Detect which cell encompasses the target text, then output its [x, y] center coordinate. 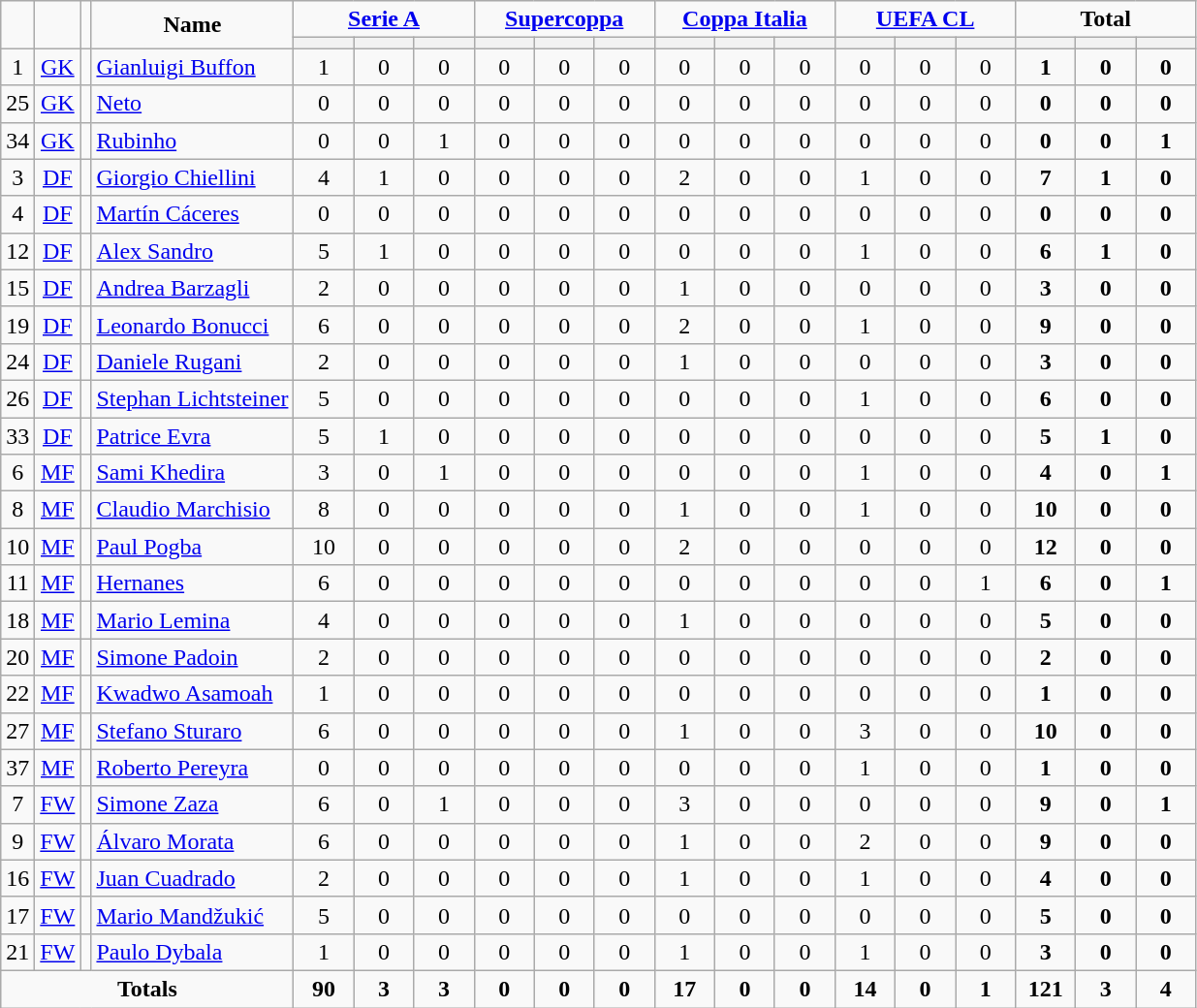
14 [866, 989]
Alex Sandro [192, 251]
Mario Mandžukić [192, 915]
Name [192, 25]
18 [17, 620]
21 [17, 952]
Patrice Evra [192, 435]
27 [17, 731]
Gianluigi Buffon [192, 67]
25 [17, 104]
Stephan Lichtsteiner [192, 398]
Serie A [384, 19]
Supercoppa [564, 19]
Paulo Dybala [192, 952]
24 [17, 362]
Juan Cuadrado [192, 878]
Coppa Italia [744, 19]
Rubinho [192, 141]
26 [17, 398]
Kwadwo Asamoah [192, 694]
33 [17, 435]
15 [17, 288]
Paul Pogba [192, 547]
Martín Cáceres [192, 214]
Neto [192, 104]
37 [17, 768]
Claudio Marchisio [192, 510]
Simone Padoin [192, 657]
Daniele Rugani [192, 362]
Andrea Barzagli [192, 288]
11 [17, 583]
121 [1046, 989]
34 [17, 141]
19 [17, 325]
Total [1106, 19]
22 [17, 694]
Sami Khedira [192, 473]
Hernanes [192, 583]
Roberto Pereyra [192, 768]
Giorgio Chiellini [192, 177]
20 [17, 657]
90 [324, 989]
Álvaro Morata [192, 841]
16 [17, 878]
Stefano Sturaro [192, 731]
Mario Lemina [192, 620]
UEFA CL [926, 19]
Totals [147, 989]
Simone Zaza [192, 804]
Leonardo Bonucci [192, 325]
